Output the (x, y) coordinate of the center of the cell containing the given text.  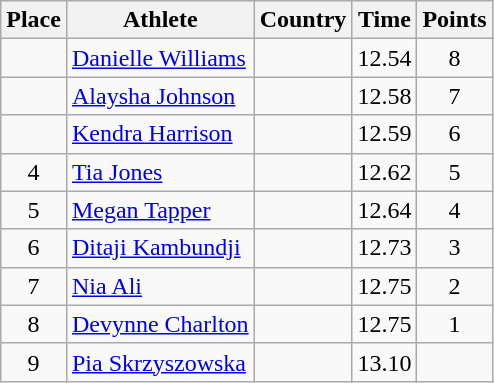
12.58 (384, 96)
Tia Jones (160, 172)
Megan Tapper (160, 210)
Place (34, 20)
Alaysha Johnson (160, 96)
1 (454, 324)
12.54 (384, 58)
12.73 (384, 248)
12.62 (384, 172)
9 (34, 362)
Country (303, 20)
2 (454, 286)
Time (384, 20)
3 (454, 248)
Danielle Williams (160, 58)
Nia Ali (160, 286)
13.10 (384, 362)
Pia Skrzyszowska (160, 362)
12.64 (384, 210)
Athlete (160, 20)
Points (454, 20)
Kendra Harrison (160, 134)
Devynne Charlton (160, 324)
Ditaji Kambundji (160, 248)
12.59 (384, 134)
